Provide the (x, y) coordinate of the cell's center where the given text is located.  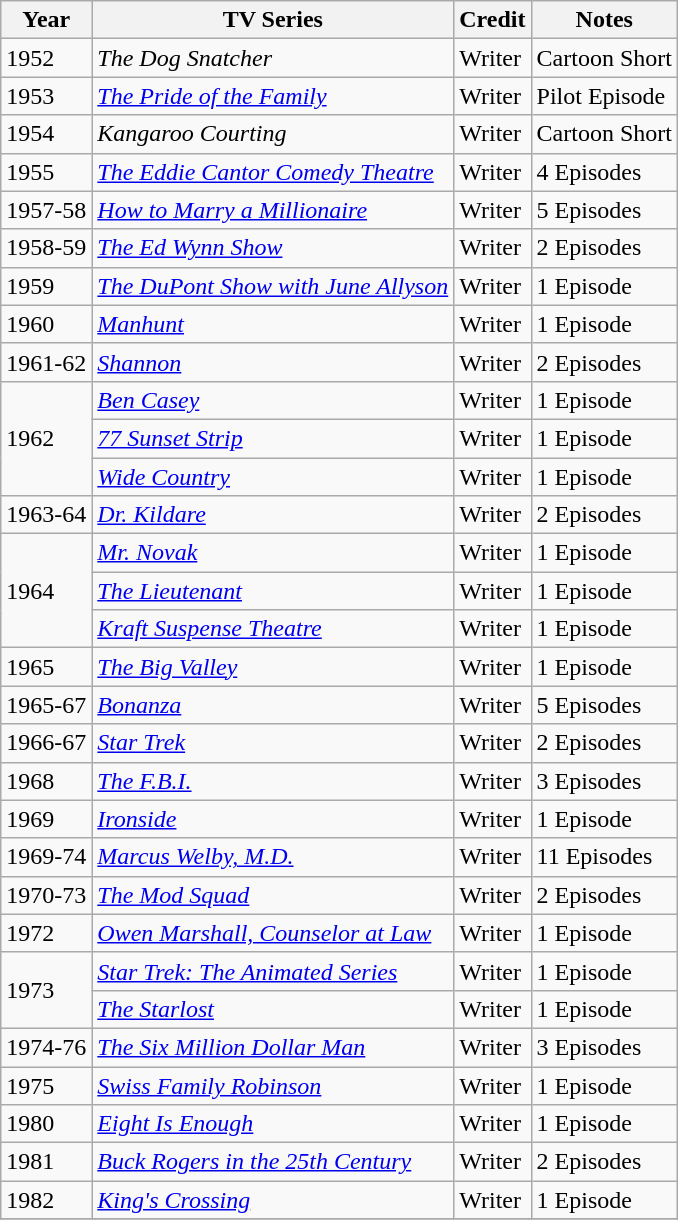
Kraft Suspense Theatre (273, 629)
1966-67 (46, 743)
1959 (46, 286)
Manhunt (273, 324)
Dr. Kildare (273, 515)
Credit (492, 20)
Ben Casey (273, 400)
The Lieutenant (273, 591)
1982 (46, 1200)
The Starlost (273, 1009)
1964 (46, 591)
1953 (46, 96)
1958-59 (46, 248)
1972 (46, 933)
11 Episodes (604, 857)
1965 (46, 667)
1980 (46, 1124)
The Dog Snatcher (273, 58)
The Eddie Cantor Comedy Theatre (273, 172)
1970-73 (46, 895)
Ironside (273, 819)
1969 (46, 819)
1968 (46, 781)
Marcus Welby, M.D. (273, 857)
How to Marry a Millionaire (273, 210)
1957-58 (46, 210)
Star Trek: The Animated Series (273, 971)
Kangaroo Courting (273, 134)
1963-64 (46, 515)
1981 (46, 1162)
1965-67 (46, 705)
1952 (46, 58)
The Big Valley (273, 667)
1961-62 (46, 362)
Star Trek (273, 743)
4 Episodes (604, 172)
Owen Marshall, Counselor at Law (273, 933)
The Six Million Dollar Man (273, 1047)
1975 (46, 1085)
The Ed Wynn Show (273, 248)
Shannon (273, 362)
1954 (46, 134)
Mr. Novak (273, 553)
Wide Country (273, 477)
The DuPont Show with June Allyson (273, 286)
77 Sunset Strip (273, 438)
King's Crossing (273, 1200)
1955 (46, 172)
1969-74 (46, 857)
Eight Is Enough (273, 1124)
Notes (604, 20)
1962 (46, 438)
The Mod Squad (273, 895)
1973 (46, 990)
Year (46, 20)
Pilot Episode (604, 96)
The Pride of the Family (273, 96)
TV Series (273, 20)
1974-76 (46, 1047)
Swiss Family Robinson (273, 1085)
Buck Rogers in the 25th Century (273, 1162)
Bonanza (273, 705)
The F.B.I. (273, 781)
1960 (46, 324)
